Scan for the cell matching the given text and deliver its [x, y] coordinate at center. 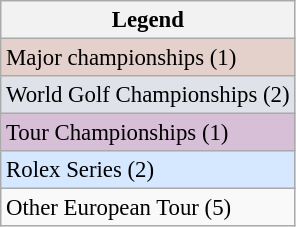
Other European Tour (5) [148, 208]
Legend [148, 20]
Tour Championships (1) [148, 133]
World Golf Championships (2) [148, 95]
Rolex Series (2) [148, 170]
Major championships (1) [148, 58]
